Locate the cell with the specified text and output its (X, Y) center coordinate. 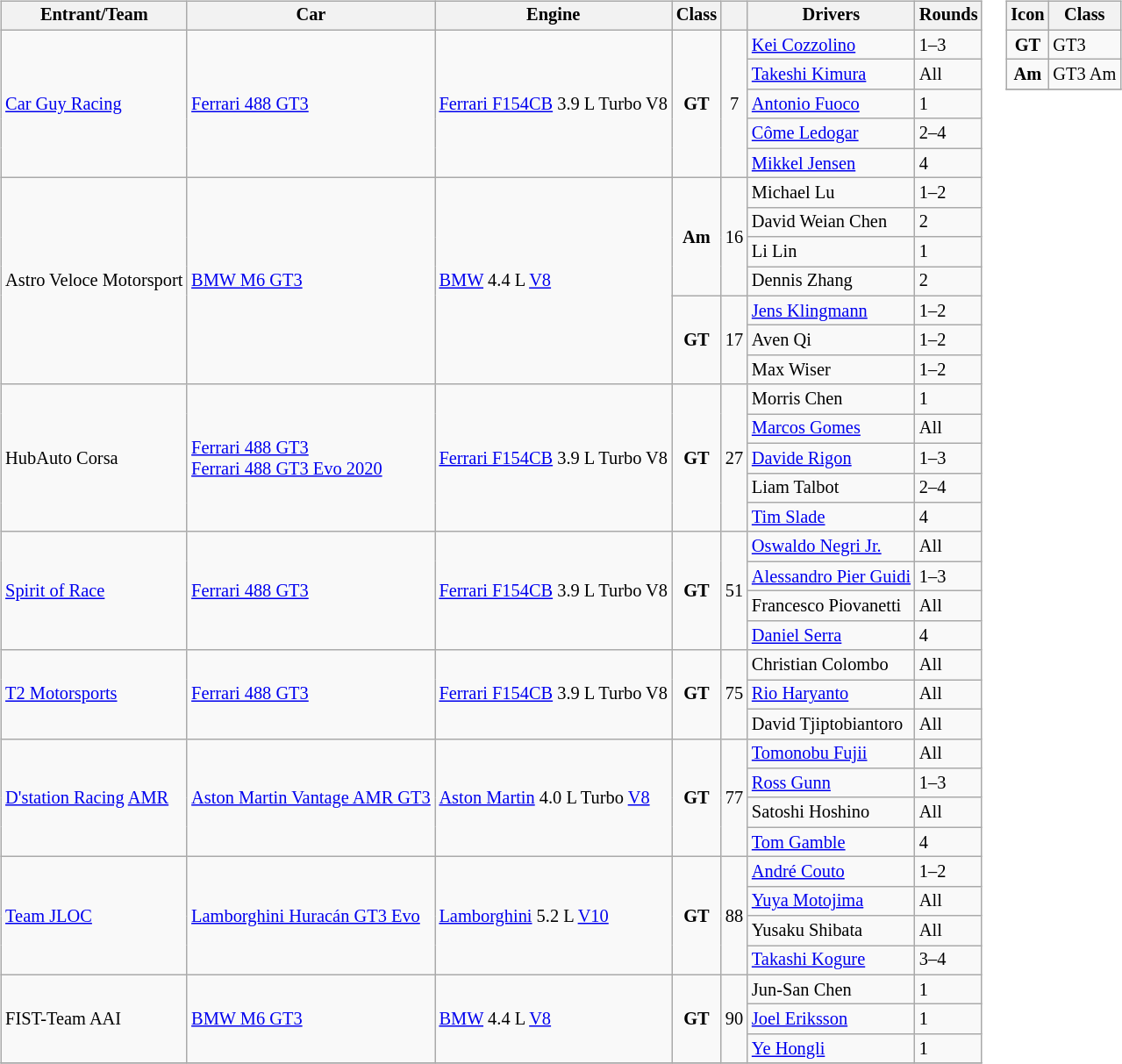
Alessandro Pier Guidi (832, 576)
David Weian Chen (832, 222)
Drivers (832, 16)
Lamborghini Huracán GT3 Evo (311, 916)
Christian Colombo (832, 665)
Ye Hongli (832, 1049)
Daniel Serra (832, 635)
Dennis Zhang (832, 282)
Car (311, 16)
HubAuto Corsa (94, 458)
Joel Eriksson (832, 1019)
David Tjiptobiantoro (832, 724)
Aven Qi (832, 340)
Davide Rigon (832, 458)
Max Wiser (832, 370)
Ferrari 488 GT3 Ferrari 488 GT3 Evo 2020 (311, 458)
D'station Racing AMR (94, 798)
90 (734, 1019)
Tomonobu Fujii (832, 753)
Antonio Fuoco (832, 104)
16 (734, 237)
Satoshi Hoshino (832, 812)
Engine (554, 16)
Rounds (949, 16)
Kei Cozzolino (832, 45)
Morris Chen (832, 399)
Takashi Kogure (832, 960)
Spirit of Race (94, 591)
Yuya Motojima (832, 901)
Oswaldo Negri Jr. (832, 546)
FIST-Team AAI (94, 1019)
88 (734, 916)
Team JLOC (94, 916)
Lamborghini 5.2 L V10 (554, 916)
Côme Ledogar (832, 133)
André Couto (832, 872)
75 (734, 695)
Mikkel Jensen (832, 163)
Marcos Gomes (832, 429)
Liam Talbot (832, 488)
Entrant/Team (94, 16)
3–4 (949, 960)
Jens Klingmann (832, 311)
Car Guy Racing (94, 104)
Yusaku Shibata (832, 931)
Astro Veloce Motorsport (94, 282)
7 (734, 104)
Aston Martin Vantage AMR GT3 (311, 798)
17 (734, 340)
GT3 (1085, 45)
Michael Lu (832, 193)
Icon (1027, 16)
Li Lin (832, 252)
GT3 Am (1085, 75)
Jun-San Chen (832, 989)
27 (734, 458)
Tim Slade (832, 518)
51 (734, 591)
Rio Haryanto (832, 695)
Tom Gamble (832, 842)
T2 Motorsports (94, 695)
77 (734, 798)
Aston Martin 4.0 L Turbo V8 (554, 798)
Takeshi Kimura (832, 75)
Francesco Piovanetti (832, 606)
Ross Gunn (832, 783)
